Pinpoint the cell where the given text exists, returning its [x, y] midpoint coordinate. 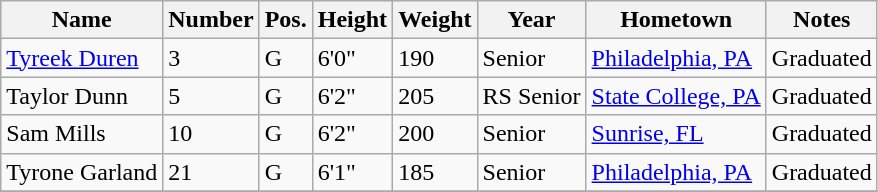
185 [435, 172]
21 [211, 172]
205 [435, 96]
Year [532, 20]
200 [435, 134]
6'1" [352, 172]
190 [435, 58]
10 [211, 134]
Sunrise, FL [676, 134]
Sam Mills [82, 134]
Hometown [676, 20]
Notes [822, 20]
Number [211, 20]
Tyrone Garland [82, 172]
6'0" [352, 58]
State College, PA [676, 96]
Pos. [286, 20]
Height [352, 20]
Weight [435, 20]
Taylor Dunn [82, 96]
RS Senior [532, 96]
Name [82, 20]
3 [211, 58]
5 [211, 96]
Tyreek Duren [82, 58]
